From the cell containing the given text, extract its center point as (x, y) coordinate. 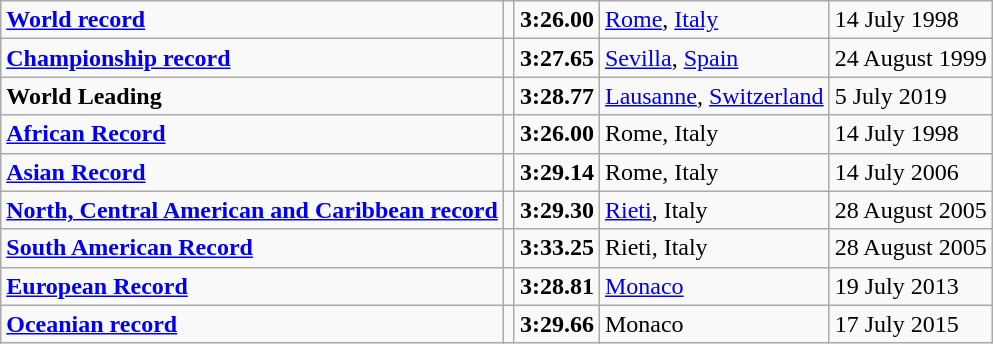
3:33.25 (556, 248)
3:28.77 (556, 96)
17 July 2015 (910, 324)
3:27.65 (556, 58)
24 August 1999 (910, 58)
African Record (252, 134)
World record (252, 20)
European Record (252, 286)
North, Central American and Caribbean record (252, 210)
Lausanne, Switzerland (714, 96)
3:28.81 (556, 286)
3:29.66 (556, 324)
Asian Record (252, 172)
South American Record (252, 248)
5 July 2019 (910, 96)
3:29.14 (556, 172)
14 July 2006 (910, 172)
World Leading (252, 96)
Sevilla, Spain (714, 58)
Championship record (252, 58)
3:29.30 (556, 210)
19 July 2013 (910, 286)
Oceanian record (252, 324)
